Scan for the cell matching the given text and deliver its (X, Y) coordinate at center. 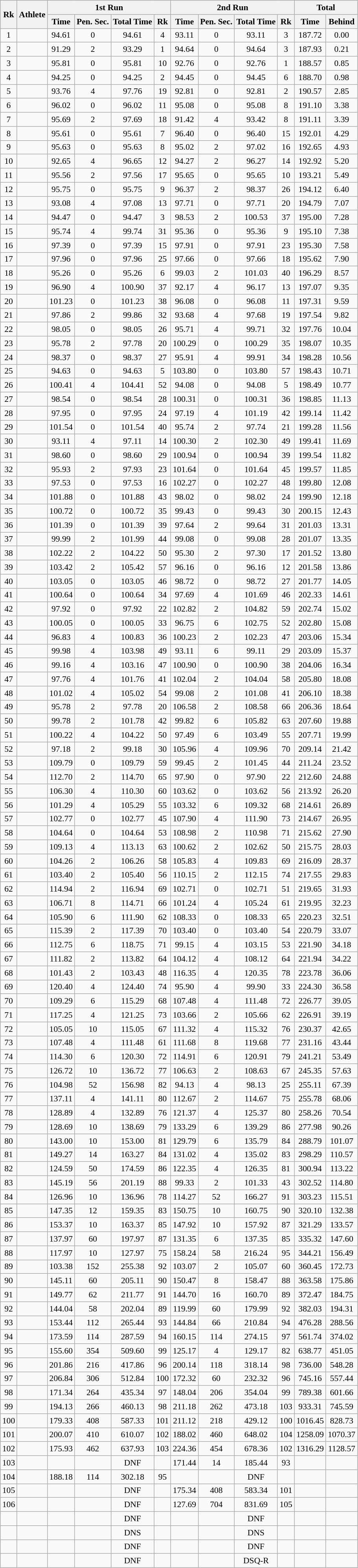
1070.37 (341, 1435)
194.31 (341, 1309)
99.45 (185, 763)
128.69 (61, 1127)
201.77 (310, 581)
104.41 (132, 385)
109.32 (256, 805)
224.36 (185, 1449)
115.39 (61, 931)
303.23 (310, 1197)
11.13 (341, 399)
99.71 (256, 330)
148.04 (185, 1393)
100.62 (185, 847)
92.65 (61, 161)
133.57 (341, 1225)
192.65 (310, 147)
1258.09 (310, 1435)
745.16 (310, 1379)
583.34 (256, 1491)
454 (216, 1449)
12.43 (341, 511)
103.98 (132, 651)
429.12 (256, 1421)
0.98 (341, 77)
298.29 (310, 1155)
153.00 (132, 1141)
104.82 (256, 609)
195.30 (310, 245)
0.85 (341, 64)
99.82 (185, 721)
95.71 (185, 330)
175.34 (185, 1491)
194.12 (310, 189)
102.23 (256, 637)
231.16 (310, 1043)
203.09 (310, 651)
100.23 (185, 637)
166.27 (256, 1197)
97.93 (132, 469)
98.53 (185, 218)
101.78 (132, 721)
610.07 (132, 1435)
108.63 (256, 1071)
96.75 (185, 623)
115.05 (132, 1029)
104.12 (185, 959)
101.02 (61, 693)
255.11 (310, 1085)
114.91 (185, 1057)
116.35 (185, 973)
197.97 (132, 1239)
95.30 (185, 553)
99.99 (61, 539)
11.56 (341, 427)
13.31 (341, 525)
32.51 (341, 917)
11.42 (341, 413)
149.27 (61, 1155)
112.15 (256, 875)
9.59 (341, 301)
106.58 (185, 707)
160.75 (256, 1211)
124.59 (61, 1169)
16.34 (341, 665)
15.34 (341, 637)
109.96 (256, 749)
10.77 (341, 385)
104.04 (256, 679)
354.04 (256, 1393)
100.83 (132, 637)
158.24 (185, 1253)
704 (216, 1505)
93.08 (61, 203)
114.30 (61, 1057)
15.37 (341, 651)
111.82 (61, 959)
21.42 (341, 749)
105.07 (256, 1267)
100.30 (185, 441)
120.40 (61, 987)
828.73 (341, 1421)
43.44 (341, 1043)
207.60 (310, 721)
188.18 (61, 1477)
214.67 (310, 819)
205.80 (310, 679)
193.21 (310, 176)
120.30 (132, 1057)
126.35 (256, 1169)
137.97 (61, 1239)
102.30 (256, 441)
211.24 (310, 763)
106.63 (185, 1071)
736.00 (310, 1365)
201.86 (61, 1365)
110.57 (341, 1155)
153.37 (61, 1225)
221.90 (310, 945)
0.00 (341, 35)
11.82 (341, 455)
7.28 (341, 218)
163.27 (132, 1155)
557.44 (341, 1379)
4.93 (341, 147)
105.82 (256, 721)
265.44 (132, 1323)
277.98 (310, 1127)
114.67 (256, 1099)
172.32 (185, 1379)
144.84 (185, 1323)
203.06 (310, 637)
97.56 (132, 176)
93.29 (132, 49)
113.22 (341, 1169)
216 (93, 1365)
460 (216, 1435)
138.69 (132, 1127)
382.03 (310, 1309)
106.26 (132, 861)
156.98 (132, 1085)
Athlete (32, 14)
6.40 (341, 189)
103.32 (185, 805)
206.10 (310, 693)
509.60 (132, 1351)
106 (9, 1505)
112.67 (185, 1099)
136.96 (132, 1197)
118.75 (132, 945)
109.29 (61, 1001)
201.58 (310, 567)
5.20 (341, 161)
96.83 (61, 637)
93.68 (185, 315)
318.14 (256, 1365)
96.65 (132, 161)
224.30 (310, 987)
95.69 (61, 119)
111.32 (185, 1029)
102.62 (256, 847)
274.15 (256, 1337)
115.29 (132, 1001)
158.47 (256, 1281)
Behind (341, 22)
97.08 (132, 203)
103.07 (185, 1267)
108.58 (256, 707)
101.08 (256, 693)
137.35 (256, 1239)
156.49 (341, 1253)
100.53 (256, 218)
120.91 (256, 1057)
187.93 (310, 49)
105.29 (132, 805)
99.18 (132, 749)
171.34 (61, 1393)
107.90 (185, 819)
1316.29 (310, 1449)
36.06 (341, 973)
3.38 (341, 106)
4.29 (341, 134)
153.44 (61, 1323)
789.38 (310, 1393)
335.32 (310, 1239)
417.86 (132, 1365)
201.52 (310, 553)
42.65 (341, 1029)
19.99 (341, 735)
19.88 (341, 721)
26.95 (341, 819)
12.18 (341, 497)
99.03 (185, 273)
103.42 (61, 567)
205.11 (132, 1281)
10.56 (341, 357)
207.71 (310, 735)
102.04 (185, 679)
219.65 (310, 889)
101.19 (256, 413)
363.58 (310, 1281)
302.52 (310, 1183)
195.00 (310, 218)
3.39 (341, 119)
96.37 (185, 189)
13.35 (341, 539)
95.91 (185, 357)
104.26 (61, 861)
7.90 (341, 259)
210.84 (256, 1323)
131.02 (185, 1155)
95.02 (185, 147)
2nd Run (233, 7)
678.36 (256, 1449)
131.35 (185, 1239)
57.63 (341, 1071)
145.11 (61, 1281)
192.92 (310, 161)
105.40 (132, 875)
197.07 (310, 288)
117.39 (132, 931)
103.49 (256, 735)
27.90 (341, 833)
198.85 (310, 399)
26.20 (341, 791)
105.05 (61, 1029)
202.80 (310, 623)
97.68 (256, 315)
11.85 (341, 469)
197.76 (310, 330)
28.37 (341, 861)
32.23 (341, 903)
99.64 (256, 525)
745.59 (341, 1407)
97.49 (185, 735)
354 (93, 1351)
96.17 (256, 288)
93.76 (61, 92)
97.19 (185, 413)
97.30 (256, 553)
191.11 (310, 119)
216.09 (310, 861)
512.84 (132, 1379)
34.22 (341, 959)
188.57 (310, 64)
262 (216, 1407)
121.25 (132, 1015)
101.45 (256, 763)
103.43 (132, 973)
199.80 (310, 483)
100.41 (61, 385)
219.95 (310, 903)
141.11 (132, 1099)
10.71 (341, 371)
105.42 (132, 567)
132.89 (132, 1113)
102.22 (61, 553)
206.84 (61, 1379)
34.18 (341, 945)
98.13 (256, 1085)
101.24 (185, 903)
105.96 (185, 749)
28.03 (341, 847)
255.38 (132, 1267)
287.59 (132, 1337)
116.94 (132, 889)
15.02 (341, 609)
103.15 (256, 945)
218 (216, 1421)
113.82 (132, 959)
94.13 (185, 1085)
92.17 (185, 288)
112.70 (61, 777)
188.02 (185, 1435)
31.93 (341, 889)
194.13 (61, 1407)
199.41 (310, 441)
97.64 (185, 525)
12.08 (341, 483)
24.88 (341, 777)
39.19 (341, 1015)
157.92 (256, 1225)
360.45 (310, 1267)
13.86 (341, 567)
145.19 (61, 1183)
101.76 (132, 679)
53.49 (341, 1057)
9.35 (341, 288)
212.60 (310, 777)
211.18 (185, 1407)
68.06 (341, 1099)
211.77 (132, 1295)
99.91 (256, 357)
173.59 (61, 1337)
226.77 (310, 1001)
206 (216, 1393)
192.01 (310, 134)
112.75 (61, 945)
10.35 (341, 343)
101.99 (132, 539)
410 (93, 1435)
216.24 (256, 1253)
300.94 (310, 1169)
175.93 (61, 1449)
241.21 (310, 1057)
103.38 (61, 1267)
171.44 (185, 1463)
8.57 (341, 273)
201.07 (310, 539)
96.27 (256, 161)
344.21 (310, 1253)
209.14 (310, 749)
198.49 (310, 385)
132.38 (341, 1211)
1st Run (109, 7)
174.59 (132, 1169)
101.33 (256, 1183)
95.90 (185, 987)
101.07 (341, 1141)
114.71 (132, 903)
460.13 (132, 1407)
90.26 (341, 1127)
462 (93, 1449)
124.40 (132, 987)
95.93 (61, 469)
99.15 (185, 945)
264 (93, 1393)
147.92 (185, 1225)
196.29 (310, 273)
39.05 (341, 1001)
114.70 (132, 777)
194.79 (310, 203)
473.18 (256, 1407)
245.35 (310, 1071)
93.42 (256, 119)
135.02 (256, 1155)
115.32 (256, 1029)
97.02 (256, 147)
100.22 (61, 735)
Total (326, 7)
101.43 (61, 973)
149.77 (61, 1295)
223.78 (310, 973)
102.82 (185, 609)
2.85 (341, 92)
199.14 (310, 413)
197.31 (310, 301)
435.34 (132, 1393)
198.43 (310, 371)
7.58 (341, 245)
121.37 (185, 1113)
143.00 (61, 1141)
195.62 (310, 259)
104.98 (61, 1085)
9.82 (341, 315)
108.98 (185, 833)
232.32 (256, 1379)
99.78 (61, 721)
111.68 (185, 1043)
147.35 (61, 1211)
172.73 (341, 1267)
1016.45 (310, 1421)
23.52 (341, 763)
179.33 (61, 1421)
11.69 (341, 441)
159.35 (132, 1211)
258.26 (310, 1113)
103.66 (185, 1015)
109.83 (256, 861)
99.16 (61, 665)
125.17 (185, 1351)
14.61 (341, 595)
451.05 (341, 1351)
117.25 (61, 1015)
163.37 (132, 1225)
214.61 (310, 805)
133.29 (185, 1127)
150.47 (185, 1281)
302.18 (132, 1477)
152 (93, 1267)
155.60 (61, 1351)
220.79 (310, 931)
184.75 (341, 1295)
97.18 (61, 749)
5.49 (341, 176)
139.29 (256, 1127)
99.33 (185, 1183)
91.29 (61, 49)
587.33 (132, 1421)
195.10 (310, 231)
105.66 (256, 1015)
202.33 (310, 595)
175.86 (341, 1281)
201.19 (132, 1183)
199.54 (310, 455)
476.28 (310, 1323)
26.89 (341, 805)
255.78 (310, 1099)
14.05 (341, 581)
200.15 (310, 511)
105.83 (185, 861)
127.97 (132, 1253)
97.11 (132, 441)
114.94 (61, 889)
118 (216, 1365)
831.69 (256, 1505)
120.35 (256, 973)
144.70 (185, 1295)
70.54 (341, 1113)
288.56 (341, 1323)
106.71 (61, 903)
160.15 (185, 1337)
101.29 (61, 805)
637.93 (132, 1449)
136.72 (132, 1071)
29.83 (341, 875)
188.70 (310, 77)
97.74 (256, 427)
160.70 (256, 1295)
1128.57 (341, 1449)
126.72 (61, 1071)
198.28 (310, 357)
117.97 (61, 1253)
198.07 (310, 343)
179.99 (256, 1309)
266 (93, 1407)
215.62 (310, 833)
91.42 (185, 119)
372.47 (310, 1295)
99.90 (256, 987)
97.86 (61, 315)
202.74 (310, 609)
113.13 (132, 847)
191.10 (310, 106)
109.13 (61, 847)
110.30 (132, 791)
7.38 (341, 231)
36.58 (341, 987)
135.79 (256, 1141)
119.68 (256, 1043)
206.36 (310, 707)
129.79 (185, 1141)
112 (93, 1323)
0.21 (341, 49)
DSQ-R (256, 1561)
114.80 (341, 1183)
306 (93, 1379)
137.11 (61, 1099)
128.89 (61, 1113)
288.79 (310, 1141)
114.27 (185, 1197)
217.55 (310, 875)
18.38 (341, 693)
202.04 (132, 1309)
94.27 (185, 161)
103.16 (132, 665)
199.57 (310, 469)
125.37 (256, 1113)
10.04 (341, 330)
115.51 (341, 1197)
147.60 (341, 1239)
95.56 (61, 176)
102.75 (256, 623)
96.90 (61, 288)
561.74 (310, 1337)
190.57 (310, 92)
18.08 (341, 679)
13.80 (341, 553)
220.23 (310, 917)
99.98 (61, 651)
374.02 (341, 1337)
215.75 (310, 847)
199.28 (310, 427)
648.02 (256, 1435)
7.07 (341, 203)
15.08 (341, 623)
101.03 (256, 273)
226.91 (310, 1015)
33.07 (341, 931)
110.98 (256, 833)
221.94 (310, 959)
105.90 (61, 917)
119.99 (185, 1309)
638.77 (310, 1351)
230.37 (310, 1029)
129.17 (256, 1351)
105.02 (132, 693)
185.44 (256, 1463)
110.15 (185, 875)
200.14 (185, 1365)
18.64 (341, 707)
200.07 (61, 1435)
67.39 (341, 1085)
197.54 (310, 315)
144.04 (61, 1309)
548.28 (341, 1365)
99.86 (132, 315)
320.10 (310, 1211)
101.69 (256, 595)
122.35 (185, 1169)
199.90 (310, 497)
211.12 (185, 1421)
99.11 (256, 651)
933.31 (310, 1407)
106.30 (61, 791)
99.74 (132, 231)
105.24 (256, 903)
126.96 (61, 1197)
204.06 (310, 665)
150.75 (185, 1211)
321.29 (310, 1225)
108.12 (256, 959)
187.72 (310, 35)
127.69 (185, 1505)
213.92 (310, 791)
601.66 (341, 1393)
201.03 (310, 525)
